Determine the (X, Y) coordinate at the center of the cell enclosing the given text.  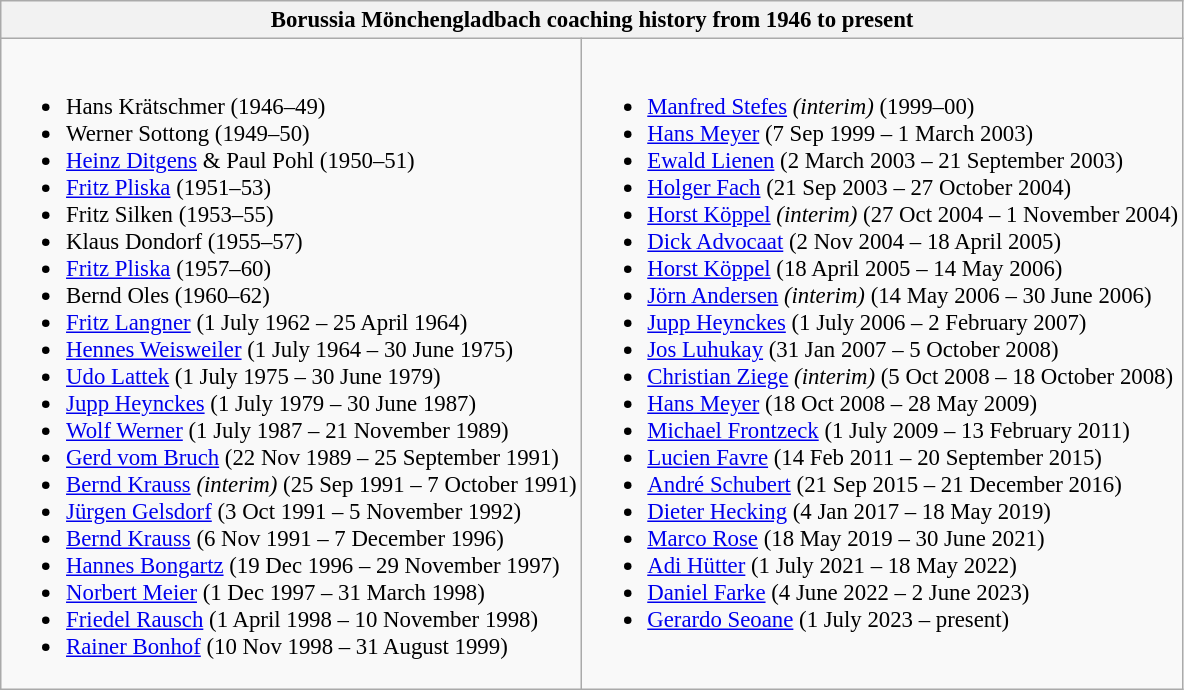
Borussia Mönchengladbach coaching history from 1946 to present (592, 20)
